For the text-containing cell, return its midpoint in (X, Y) coordinate format. 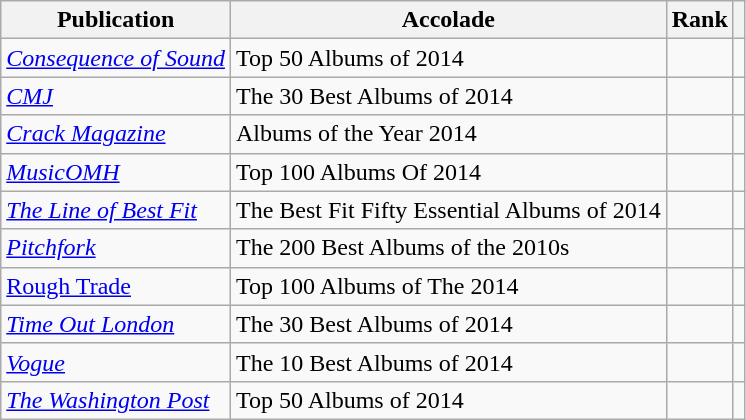
Top 100 Albums Of 2014 (448, 172)
The Line of Best Fit (116, 210)
Rough Trade (116, 286)
Publication (116, 20)
The Best Fit Fifty Essential Albums of 2014 (448, 210)
Vogue (116, 362)
Time Out London (116, 324)
Consequence of Sound (116, 58)
The Washington Post (116, 400)
Crack Magazine (116, 134)
MusicOMH (116, 172)
Albums of the Year 2014 (448, 134)
The 200 Best Albums of the 2010s (448, 248)
Rank (700, 20)
CMJ (116, 96)
Top 100 Albums of The 2014 (448, 286)
The 10 Best Albums of 2014 (448, 362)
Accolade (448, 20)
Pitchfork (116, 248)
